Find where the given text appears and provide that cell's center as [X, Y] coordinate. 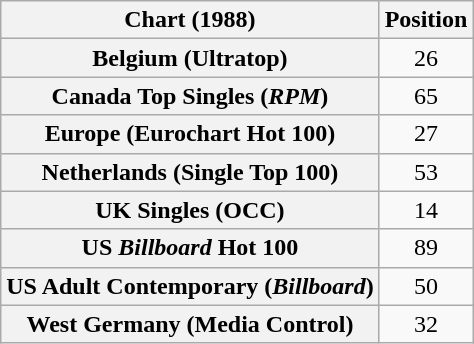
US Billboard Hot 100 [190, 248]
50 [426, 286]
Belgium (Ultratop) [190, 58]
US Adult Contemporary (Billboard) [190, 286]
UK Singles (OCC) [190, 210]
Netherlands (Single Top 100) [190, 172]
Canada Top Singles (RPM) [190, 96]
Chart (1988) [190, 20]
32 [426, 324]
26 [426, 58]
53 [426, 172]
West Germany (Media Control) [190, 324]
14 [426, 210]
27 [426, 134]
65 [426, 96]
89 [426, 248]
Position [426, 20]
Europe (Eurochart Hot 100) [190, 134]
